Search for the cell housing the specified text and yield its [X, Y] center coordinate. 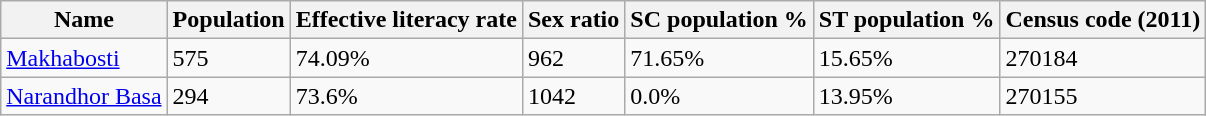
0.0% [719, 96]
270155 [1103, 96]
Makhabosti [84, 58]
Census code (2011) [1103, 20]
962 [573, 58]
74.09% [406, 58]
575 [228, 58]
SC population % [719, 20]
270184 [1103, 58]
15.65% [906, 58]
73.6% [406, 96]
71.65% [719, 58]
1042 [573, 96]
Sex ratio [573, 20]
13.95% [906, 96]
294 [228, 96]
ST population % [906, 20]
Name [84, 20]
Effective literacy rate [406, 20]
Population [228, 20]
Narandhor Basa [84, 96]
